Determine the [x, y] coordinate at the center of the cell enclosing the given text.  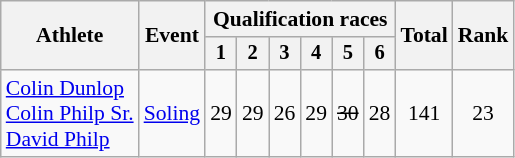
Total [424, 36]
Event [172, 36]
Qualification races [300, 19]
4 [316, 54]
1 [221, 54]
141 [424, 114]
26 [285, 114]
Colin DunlopColin Philp Sr.David Philp [70, 114]
Soling [172, 114]
Athlete [70, 36]
6 [380, 54]
23 [484, 114]
5 [348, 54]
28 [380, 114]
3 [285, 54]
2 [253, 54]
30 [348, 114]
Rank [484, 36]
